Find where the given text appears and provide that cell's center as [X, Y] coordinate. 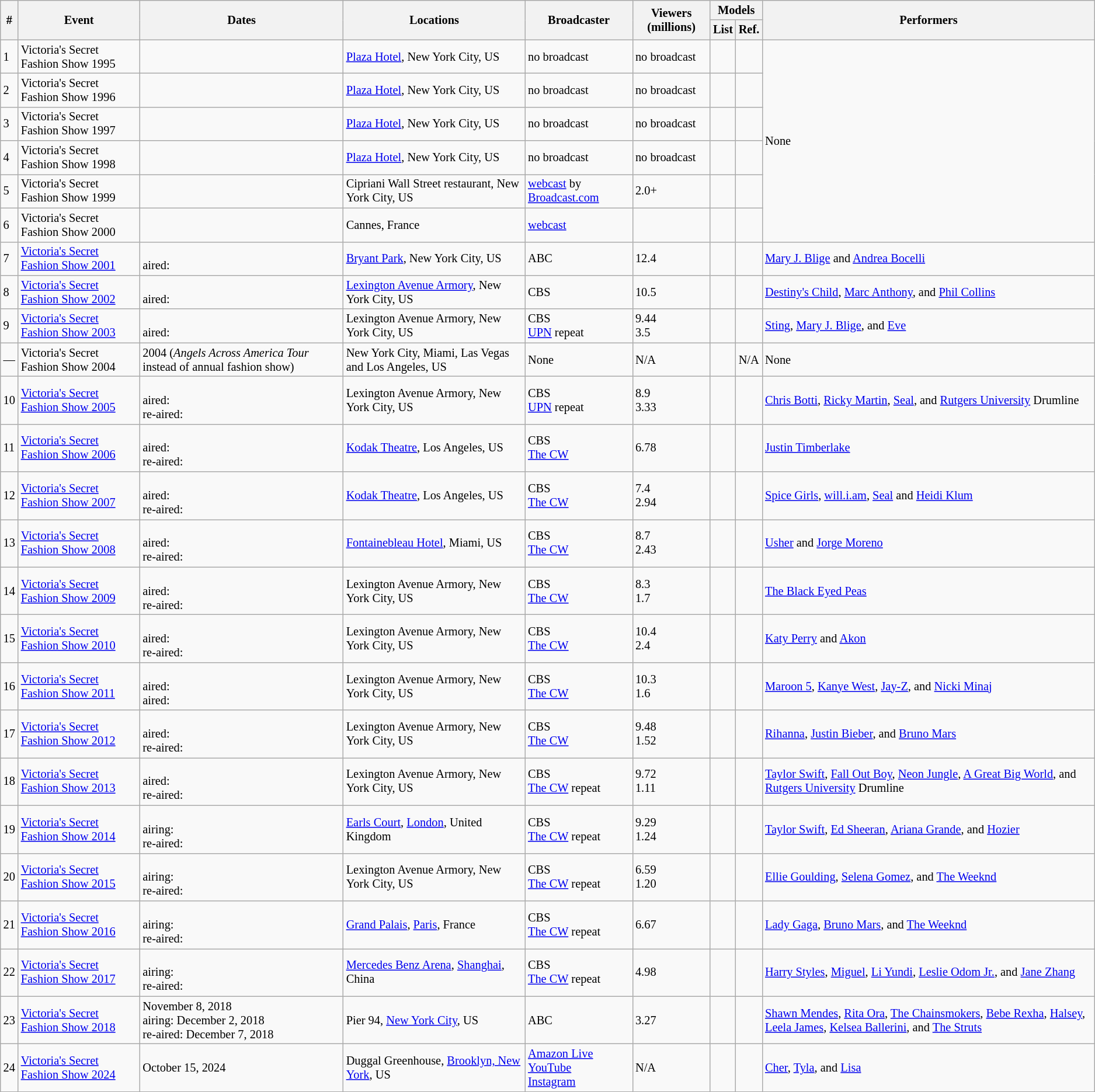
7.42.94 [672, 496]
8.31.7 [672, 591]
10.31.6 [672, 686]
Performers [929, 20]
Victoria's Secret Fashion Show 2002 [79, 292]
15 [9, 638]
aired: aired: [241, 686]
12.4 [672, 259]
October 15, 2024 [241, 1067]
Dates [241, 20]
10 [9, 400]
Event [79, 20]
Duggal Greenhouse, Brooklyn, New York, US [434, 1067]
24 [9, 1067]
2 [9, 90]
Chris Botti, Ricky Martin, Seal, and Rutgers University Drumline [929, 400]
3 [9, 124]
Victoria's Secret Fashion Show 1998 [79, 158]
Cipriani Wall Street restaurant, New York City, US [434, 191]
6.591.20 [672, 877]
Fontainebleau Hotel, Miami, US [434, 543]
9.291.24 [672, 829]
Bryant Park, New York City, US [434, 259]
Victoria's Secret Fashion Show 2009 [79, 591]
Maroon 5, Kanye West, Jay-Z, and Nicki Minaj [929, 686]
Justin Timberlake [929, 448]
9 [9, 326]
List [723, 30]
Victoria's Secret Fashion Show 2011 [79, 686]
6.67 [672, 924]
Victoria's Secret Fashion Show 2018 [79, 1020]
10.5 [672, 292]
Victoria's Secret Fashion Show 2012 [79, 734]
8 [9, 292]
Ellie Goulding, Selena Gomez, and The Weeknd [929, 877]
Victoria's Secret Fashion Show 2013 [79, 781]
Victoria's Secret Fashion Show 1999 [79, 191]
17 [9, 734]
2004 (Angels Across America Tour instead of annual fashion show) [241, 360]
Taylor Swift, Fall Out Boy, Neon Jungle, A Great Big World, and Rutgers University Drumline [929, 781]
Victoria's Secret Fashion Show 1995 [79, 57]
Sting, Mary J. Blige, and Eve [929, 326]
Victoria's Secret Fashion Show 2000 [79, 225]
Victoria's Secret Fashion Show 2015 [79, 877]
12 [9, 496]
8.93.33 [672, 400]
New York City, Miami, Las Vegas and Los Angeles, US [434, 360]
The Black Eyed Peas [929, 591]
21 [9, 924]
10.42.4 [672, 638]
11 [9, 448]
Lady Gaga, Bruno Mars, and The Weeknd [929, 924]
20 [9, 877]
Locations [434, 20]
CBSThe CW repeat [579, 781]
22 [9, 972]
webcast by Broadcast.com [579, 191]
Victoria's Secret Fashion Show 2004 [79, 360]
— [9, 360]
Viewers (millions) [672, 20]
Victoria's Secret Fashion Show 1996 [79, 90]
Cher, Tyla, and Lisa [929, 1067]
4 [9, 158]
# [9, 20]
Victoria's Secret Fashion Show 2024 [79, 1067]
Victoria's Secret Fashion Show 2016 [79, 924]
Victoria's Secret Fashion Show 2006 [79, 448]
Usher and Jorge Moreno [929, 543]
CBS [579, 292]
Victoria's Secret Fashion Show 2008 [79, 543]
9.721.11 [672, 781]
6 [9, 225]
Mary J. Blige and Andrea Bocelli [929, 259]
23 [9, 1020]
5 [9, 191]
4.98 [672, 972]
Victoria's Secret Fashion Show 1997 [79, 124]
18 [9, 781]
Victoria's Secret Fashion Show 2005 [79, 400]
16 [9, 686]
9.481.52 [672, 734]
Rihanna, Justin Bieber, and Bruno Mars [929, 734]
Models [736, 10]
Grand Palais, Paris, France [434, 924]
webcast [579, 225]
Victoria's Secret Fashion Show 2017 [79, 972]
13 [9, 543]
1 [9, 57]
Ref. [749, 30]
Pier 94, New York City, US [434, 1020]
Katy Perry and Akon [929, 638]
8.72.43 [672, 543]
Shawn Mendes, Rita Ora, The Chainsmokers, Bebe Rexha, Halsey, Leela James, Kelsea Ballerini, and The Struts [929, 1020]
9.443.5 [672, 326]
Victoria's Secret Fashion Show 2007 [79, 496]
Taylor Swift, Ed Sheeran, Ariana Grande, and Hozier [929, 829]
3.27 [672, 1020]
Earls Court, London, United Kingdom [434, 829]
Spice Girls, will.i.am, Seal and Heidi Klum [929, 496]
Broadcaster [579, 20]
7 [9, 259]
Cannes, France [434, 225]
Victoria's Secret Fashion Show 2010 [79, 638]
Victoria's Secret Fashion Show 2001 [79, 259]
November 8, 2018airing: December 2, 2018re-aired: December 7, 2018 [241, 1020]
6.78 [672, 448]
Destiny's Child, Marc Anthony, and Phil Collins [929, 292]
Amazon LiveYouTubeInstagram [579, 1067]
2.0+ [672, 191]
Victoria's Secret Fashion Show 2003 [79, 326]
Harry Styles, Miguel, Li Yundi, Leslie Odom Jr., and Jane Zhang [929, 972]
19 [9, 829]
14 [9, 591]
Victoria's Secret Fashion Show 2014 [79, 829]
Mercedes Benz Arena, Shanghai, China [434, 972]
